Find where the given text appears and provide that cell's center as [x, y] coordinate. 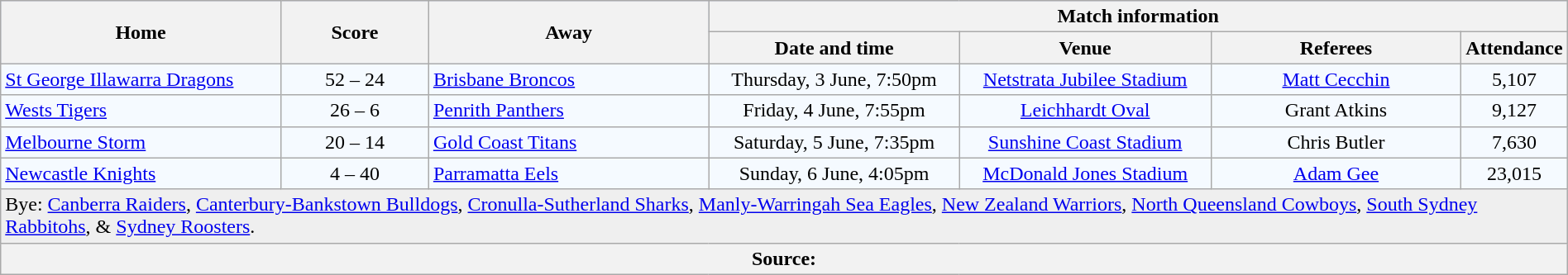
Parramatta Eels [569, 173]
Referees [1336, 48]
Attendance [1514, 48]
Home [141, 32]
5,107 [1514, 79]
Penrith Panthers [569, 111]
Chris Butler [1336, 142]
Sunshine Coast Stadium [1085, 142]
Grant Atkins [1336, 111]
Adam Gee [1336, 173]
Wests Tigers [141, 111]
Thursday, 3 June, 7:50pm [834, 79]
Matt Cecchin [1336, 79]
Away [569, 32]
4 – 40 [354, 173]
Saturday, 5 June, 7:35pm [834, 142]
Venue [1085, 48]
Melbourne Storm [141, 142]
Brisbane Broncos [569, 79]
Sunday, 6 June, 4:05pm [834, 173]
McDonald Jones Stadium [1085, 173]
Score [354, 32]
23,015 [1514, 173]
Newcastle Knights [141, 173]
Match information [1138, 17]
Leichhardt Oval [1085, 111]
26 – 6 [354, 111]
7,630 [1514, 142]
Friday, 4 June, 7:55pm [834, 111]
Netstrata Jubilee Stadium [1085, 79]
20 – 14 [354, 142]
Gold Coast Titans [569, 142]
9,127 [1514, 111]
Source: [784, 258]
St George Illawarra Dragons [141, 79]
52 – 24 [354, 79]
Date and time [834, 48]
